From the cell containing the given text, extract its center point as (X, Y) coordinate. 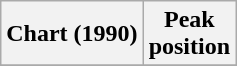
Chart (1990) (72, 34)
Peakposition (189, 34)
